Search for the cell housing the specified text and yield its (x, y) center coordinate. 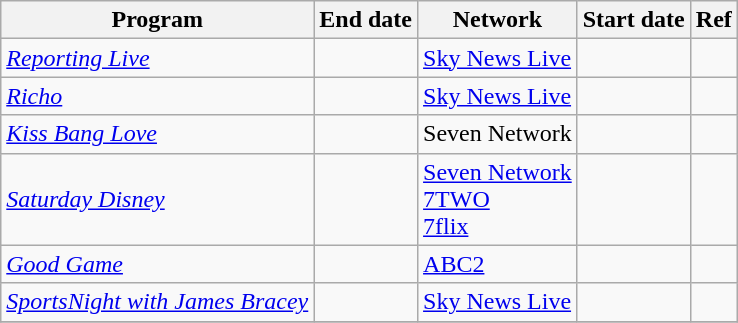
Reporting Live (158, 58)
Richo (158, 96)
Saturday Disney (158, 199)
Seven Network (498, 134)
Start date (634, 20)
End date (366, 20)
Network (498, 20)
Kiss Bang Love (158, 134)
Ref (714, 20)
Seven Network 7TWO 7flix (498, 199)
Good Game (158, 264)
Program (158, 20)
ABC2 (498, 264)
SportsNight with James Bracey (158, 302)
